Find where the given text appears and provide that cell's center as [X, Y] coordinate. 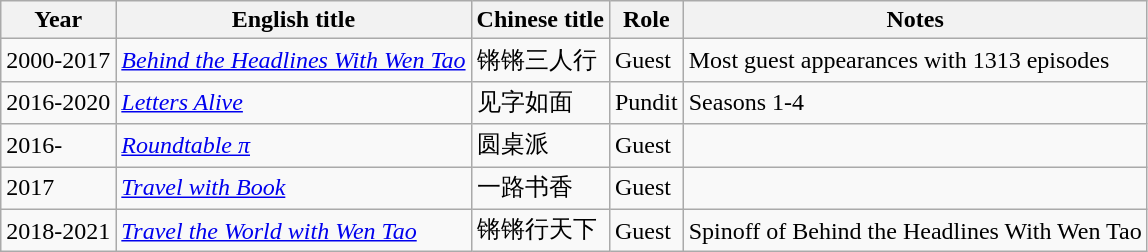
Year [58, 20]
2016-2020 [58, 102]
Pundit [646, 102]
Travel with Book [294, 188]
English title [294, 20]
Letters Alive [294, 102]
锵锵行天下 [540, 230]
Most guest appearances with 1313 episodes [915, 60]
Travel the World with Wen Tao [294, 230]
Seasons 1-4 [915, 102]
2017 [58, 188]
2016- [58, 146]
Roundtable π [294, 146]
Notes [915, 20]
见字如面 [540, 102]
锵锵三人行 [540, 60]
Spinoff of Behind the Headlines With Wen Tao [915, 230]
Chinese title [540, 20]
2000-2017 [58, 60]
Role [646, 20]
一路书香 [540, 188]
圆桌派 [540, 146]
2018-2021 [58, 230]
Behind the Headlines With Wen Tao [294, 60]
